Scan for the cell matching the given text and deliver its [X, Y] coordinate at center. 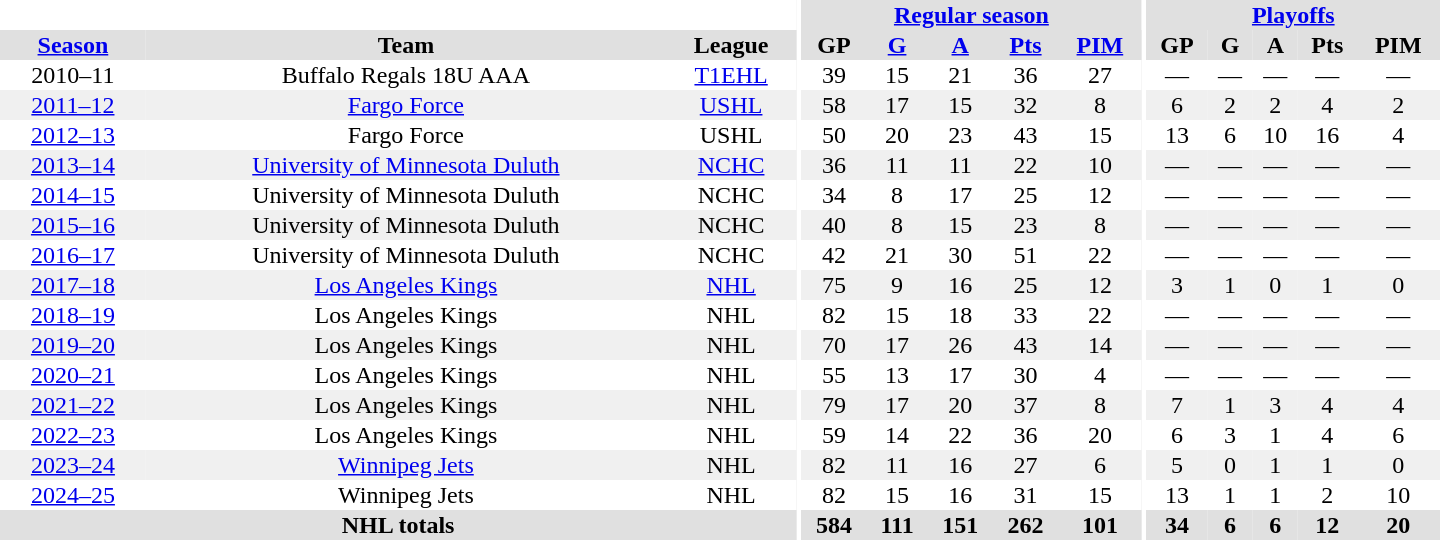
111 [898, 525]
101 [1100, 525]
Regular season [971, 15]
2024–25 [73, 495]
NHL totals [398, 525]
50 [834, 135]
2010–11 [73, 75]
18 [960, 315]
2011–12 [73, 105]
Playoffs [1294, 15]
Team [406, 45]
151 [960, 525]
75 [834, 285]
26 [960, 345]
2022–23 [73, 435]
32 [1026, 105]
T1EHL [731, 75]
59 [834, 435]
2013–14 [73, 165]
33 [1026, 315]
584 [834, 525]
2020–21 [73, 375]
Buffalo Regals 18U AAA [406, 75]
2019–20 [73, 345]
79 [834, 405]
7 [1178, 405]
2018–19 [73, 315]
5 [1178, 465]
2016–17 [73, 255]
2023–24 [73, 465]
League [731, 45]
31 [1026, 495]
40 [834, 225]
2012–13 [73, 135]
2015–16 [73, 225]
42 [834, 255]
2021–22 [73, 405]
37 [1026, 405]
51 [1026, 255]
262 [1026, 525]
39 [834, 75]
Season [73, 45]
58 [834, 105]
2017–18 [73, 285]
2014–15 [73, 195]
55 [834, 375]
9 [898, 285]
70 [834, 345]
